For the text-containing cell, return its midpoint in (x, y) coordinate format. 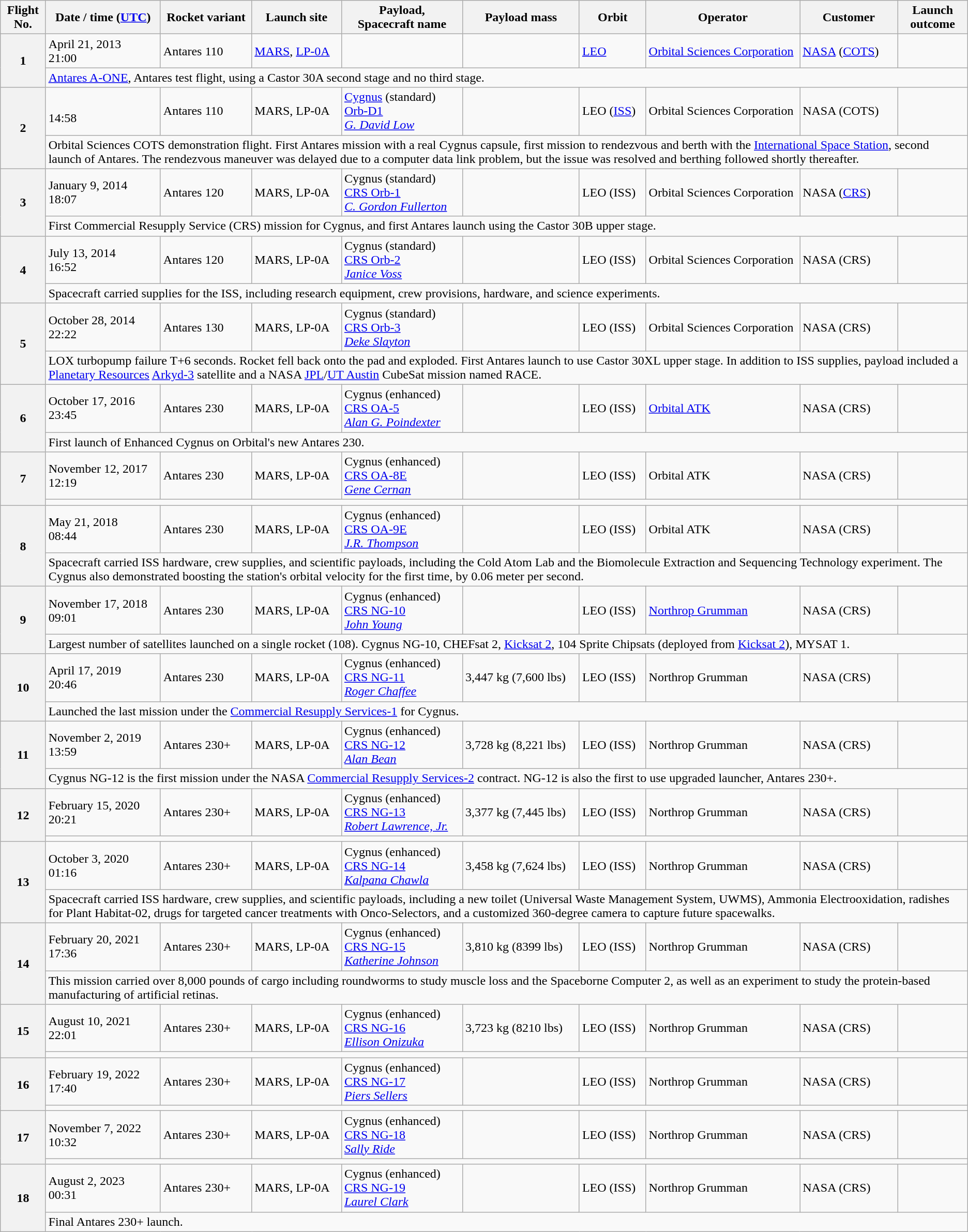
Operator (723, 18)
17 (23, 1138)
Final Antares 230+ launch. (507, 1222)
2 (23, 128)
October 3, 202001:16 (103, 865)
Cygnus (enhanced)CRS OA-9EJ.R. Thompson (402, 529)
November 7, 202210:32 (103, 1135)
April 21, 201321:00 (103, 51)
August 2, 202300:31 (103, 1188)
Launched the last mission under the Commercial Resupply Services-1 for Cygnus. (507, 711)
Cygnus (enhanced)CRS NG-15Katherine Johnson (402, 946)
November 2, 201913:59 (103, 745)
First launch of Enhanced Cygnus on Orbital's new Antares 230. (507, 442)
Cygnus (enhanced)CRS NG-10John Young (402, 610)
January 9, 201418:07 (103, 192)
First Commercial Resupply Service (CRS) mission for Cygnus, and first Antares launch using the Castor 30B upper stage. (507, 226)
3,447 kg (7,600 lbs) (521, 678)
7 (23, 479)
4 (23, 269)
Cygnus (enhanced)CRS NG-18Sally Ride (402, 1135)
Customer (849, 18)
Cygnus (standard)CRS Orb-1C. Gordon Fullerton (402, 192)
Cygnus (standard)Orb-D1G. David Low (402, 111)
Orbit (612, 18)
October 17, 201623:45 (103, 408)
13 (23, 882)
Cygnus (enhanced)CRS NG-11Roger Chaffee (402, 678)
Spacecraft carried supplies for the ISS, including research equipment, crew provisions, hardware, and science experiments. (507, 293)
10 (23, 687)
3,728 kg (8,221 lbs) (521, 745)
Cygnus (enhanced)CRS NG-17Piers Sellers (402, 1081)
Cygnus (enhanced)CRS OA-8EGene Cernan (402, 476)
6 (23, 418)
16 (23, 1084)
Flight No. (23, 18)
November 17, 201809:01 (103, 610)
12 (23, 815)
3,377 kg (7,445 lbs) (521, 812)
1 (23, 61)
3,810 kg (8399 lbs) (521, 946)
11 (23, 755)
Cygnus (enhanced)CRS NG-14Kalpana Chawla (402, 865)
October 28, 201422:22 (103, 327)
Antares 130 (206, 327)
August 10, 202122:01 (103, 1028)
Cygnus (standard)CRS Orb-2Janice Voss (402, 260)
Payload mass (521, 18)
Cygnus (enhanced)CRS NG-19Laurel Clark (402, 1188)
3,723 kg (8210 lbs) (521, 1028)
May 21, 201808:44 (103, 529)
Date / time (UTC) (103, 18)
18 (23, 1198)
LEO (612, 51)
8 (23, 546)
Rocket variant (206, 18)
February 15, 202020:21 (103, 812)
Cygnus (enhanced)CRS NG-13Robert Lawrence, Jr. (402, 812)
Launch outcome (933, 18)
Cygnus (enhanced)CRS NG-12Alan Bean (402, 745)
3,458 kg (7,624 lbs) (521, 865)
5 (23, 343)
Cygnus (standard)CRS Orb-3Deke Slayton (402, 327)
14:58 (103, 111)
February 19, 202217:40 (103, 1081)
July 13, 201416:52 (103, 260)
3 (23, 202)
15 (23, 1031)
Antares A-ONE, Antares test flight, using a Castor 30A second stage and no third stage. (507, 78)
November 12, 201712:19 (103, 476)
9 (23, 620)
14 (23, 963)
Payload, Spacecraft name (402, 18)
Cygnus (enhanced)CRS NG-16Ellison Onizuka (402, 1028)
February 20, 202117:36 (103, 946)
Launch site (297, 18)
April 17, 201920:46 (103, 678)
Cygnus (enhanced)CRS OA-5Alan G. Poindexter (402, 408)
